Find where the given text appears and provide that cell's center as (X, Y) coordinate. 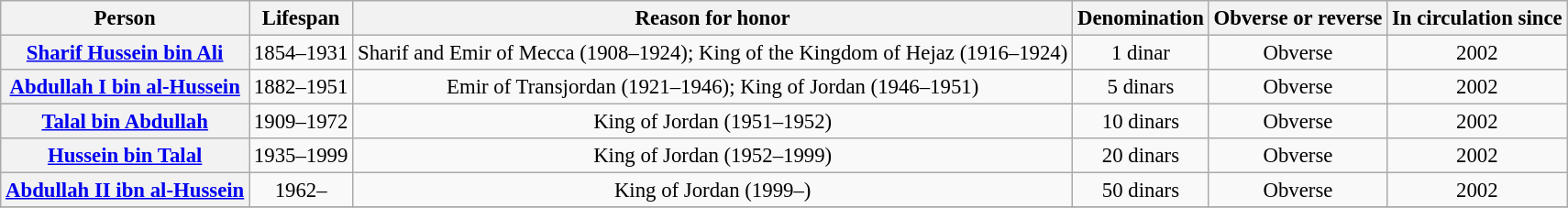
1854–1931 (301, 53)
1909–1972 (301, 122)
10 dinars (1141, 122)
Hussein bin Talal (125, 156)
5 dinars (1141, 87)
1935–1999 (301, 156)
Obverse or reverse (1297, 18)
Lifespan (301, 18)
Reason for honor (713, 18)
20 dinars (1141, 156)
Sharif and Emir of Mecca (1908–1924); King of the Kingdom of Hejaz (1916–1924) (713, 53)
King of Jordan (1999–) (713, 191)
1962– (301, 191)
Sharif Hussein bin Ali (125, 53)
50 dinars (1141, 191)
1 dinar (1141, 53)
King of Jordan (1951–1952) (713, 122)
1882–1951 (301, 87)
In circulation since (1477, 18)
Denomination (1141, 18)
King of Jordan (1952–1999) (713, 156)
Person (125, 18)
Abdullah II ibn al-Hussein (125, 191)
Abdullah I bin al-Hussein (125, 87)
Emir of Transjordan (1921–1946); King of Jordan (1946–1951) (713, 87)
Talal bin Abdullah (125, 122)
